Capture the cell that displays the provided text and extract its (X, Y) central coordinate. 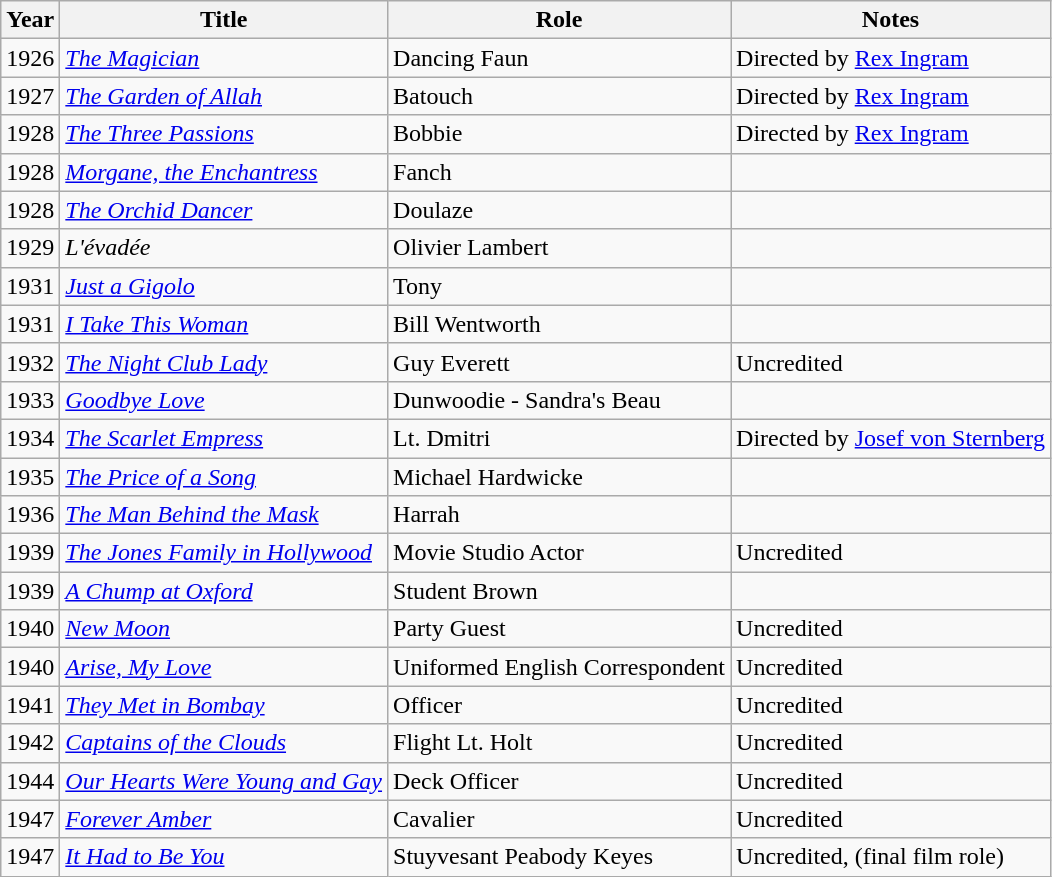
The Orchid Dancer (224, 210)
1942 (30, 743)
Morgane, the Enchantress (224, 172)
New Moon (224, 629)
The Jones Family in Hollywood (224, 553)
Goodbye Love (224, 400)
1935 (30, 477)
The Magician (224, 58)
1944 (30, 781)
Our Hearts Were Young and Gay (224, 781)
1929 (30, 248)
Lt. Dmitri (560, 438)
Bill Wentworth (560, 324)
Tony (560, 286)
Movie Studio Actor (560, 553)
Officer (560, 705)
Uniformed English Correspondent (560, 667)
L'évadée (224, 248)
A Chump at Oxford (224, 591)
Michael Hardwicke (560, 477)
Bobbie (560, 134)
They Met in Bombay (224, 705)
The Scarlet Empress (224, 438)
Guy Everett (560, 362)
Flight Lt. Holt (560, 743)
Cavalier (560, 819)
The Garden of Allah (224, 96)
Student Brown (560, 591)
Year (30, 20)
The Man Behind the Mask (224, 515)
It Had to Be You (224, 857)
Directed by Josef von Sternberg (891, 438)
Harrah (560, 515)
Role (560, 20)
Uncredited, (final film role) (891, 857)
1927 (30, 96)
1933 (30, 400)
Deck Officer (560, 781)
1934 (30, 438)
1936 (30, 515)
Dancing Faun (560, 58)
Olivier Lambert (560, 248)
Just a Gigolo (224, 286)
The Three Passions (224, 134)
Stuyvesant Peabody Keyes (560, 857)
Arise, My Love (224, 667)
1932 (30, 362)
The Night Club Lady (224, 362)
1926 (30, 58)
Fanch (560, 172)
Title (224, 20)
Party Guest (560, 629)
1941 (30, 705)
Captains of the Clouds (224, 743)
Batouch (560, 96)
The Price of a Song (224, 477)
Dunwoodie - Sandra's Beau (560, 400)
Forever Amber (224, 819)
I Take This Woman (224, 324)
Doulaze (560, 210)
Notes (891, 20)
